Provide the [X, Y] coordinate of the cell's center where the given text is located.  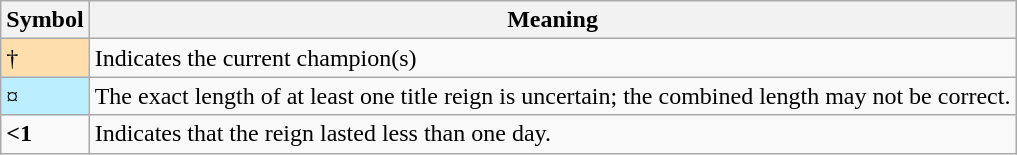
The exact length of at least one title reign is uncertain; the combined length may not be correct. [552, 96]
Indicates the current champion(s) [552, 58]
Symbol [45, 20]
<1 [45, 134]
† [45, 58]
Indicates that the reign lasted less than one day. [552, 134]
¤ [45, 96]
Meaning [552, 20]
